Scan for the cell matching the given text and deliver its (X, Y) coordinate at center. 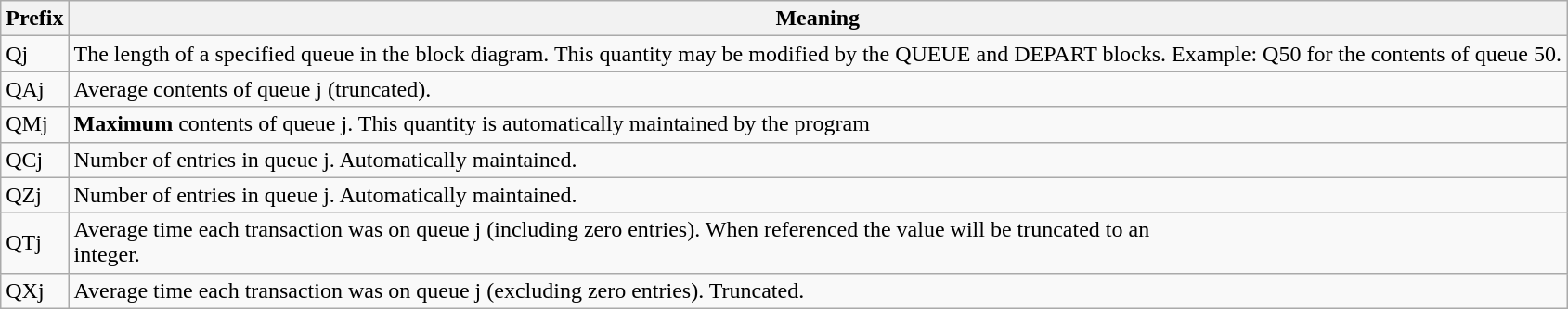
Prefix (35, 19)
Meaning (817, 19)
QAj (35, 89)
Qj (35, 54)
Average contents of queue j (truncated). (817, 89)
QMj (35, 124)
QTj (35, 243)
Average time each transaction was on queue j (excluding zero entries). Truncated. (817, 290)
QXj (35, 290)
Maximum contents of queue j. This quantity is automatically maintained by the program (817, 124)
QZj (35, 195)
Average time each transaction was on queue j (including zero entries). When referenced the value will be truncated to aninteger. (817, 243)
QCj (35, 160)
